Search for the cell housing the specified text and yield its [x, y] center coordinate. 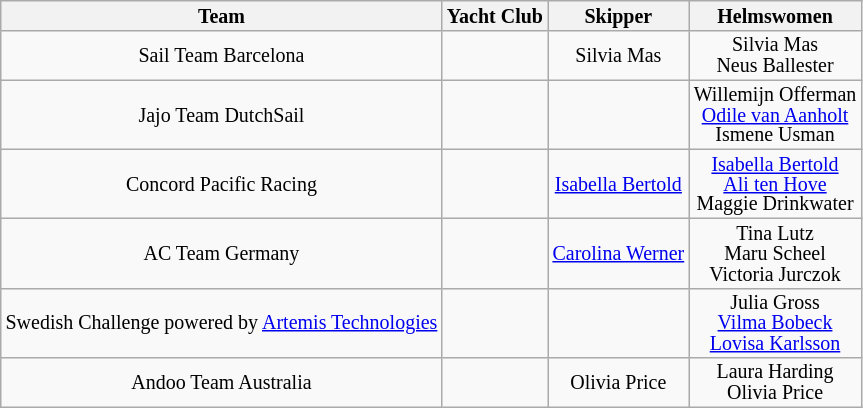
Silvia Mas [618, 56]
AC Team Germany [222, 254]
Concord Pacific Racing [222, 184]
Willemijn Offerman Odile van Aanholt Ismene Usman [775, 114]
Tina Lutz Maru Scheel Victoria Jurczok [775, 254]
Skipper [618, 16]
Team [222, 16]
Laura Harding Olivia Price [775, 382]
Swedish Challenge powered by Artemis Technologies [222, 322]
Olivia Price [618, 382]
Jajo Team DutchSail [222, 114]
Carolina Werner [618, 254]
Helmswomen [775, 16]
Andoo Team Australia [222, 382]
Silvia Mas Neus Ballester [775, 56]
Isabella Bertold [618, 184]
Sail Team Barcelona [222, 56]
Yacht Club [495, 16]
Isabella Bertold Ali ten Hove Maggie Drinkwater [775, 184]
Julia Gross Vilma Bobeck Lovisa Karlsson [775, 322]
